Determine the (x, y) coordinate at the center of the cell enclosing the given text.  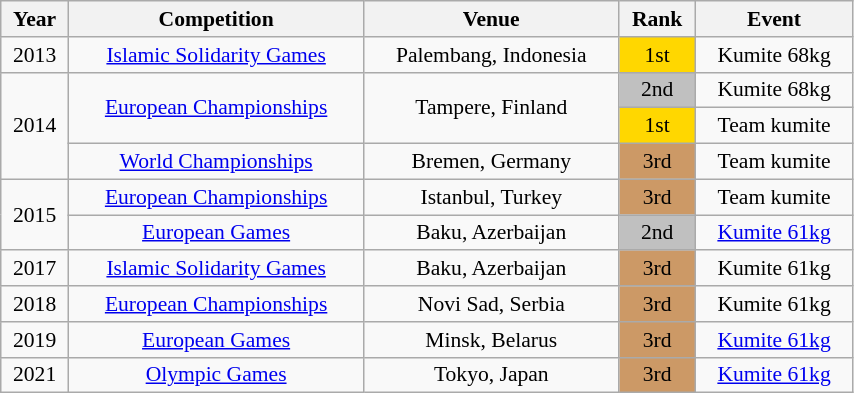
Competition (216, 19)
Tampere, Finland (492, 108)
Olympic Games (216, 375)
2019 (35, 340)
Minsk, Belarus (492, 340)
Tokyo, Japan (492, 375)
2014 (35, 126)
Year (35, 19)
World Championships (216, 162)
Venue (492, 19)
2013 (35, 55)
Bremen, Germany (492, 162)
Rank (658, 19)
Palembang, Indonesia (492, 55)
2018 (35, 304)
2017 (35, 269)
2021 (35, 375)
Istanbul, Turkey (492, 197)
Event (774, 19)
Novi Sad, Serbia (492, 304)
2015 (35, 214)
